From the cell containing the given text, extract its center point as (x, y) coordinate. 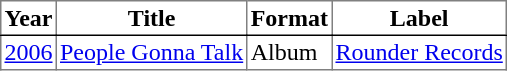
Rounder Records (420, 52)
Title (152, 18)
2006 (29, 52)
Format (290, 18)
Album (290, 52)
Year (29, 18)
Label (420, 18)
People Gonna Talk (152, 52)
